Pinpoint the cell where the given text exists, returning its (X, Y) midpoint coordinate. 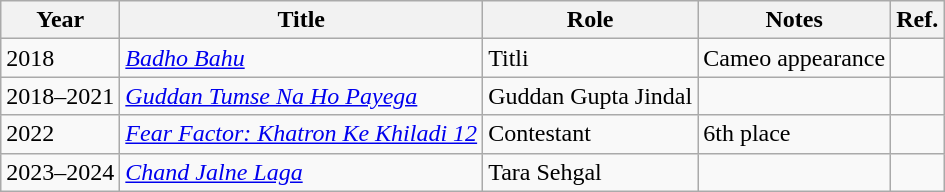
Fear Factor: Khatron Ke Khiladi 12 (302, 134)
6th place (794, 134)
Ref. (918, 20)
Chand Jalne Laga (302, 172)
Year (60, 20)
Guddan Gupta Jindal (590, 96)
2023–2024 (60, 172)
Guddan Tumse Na Ho Payega (302, 96)
Notes (794, 20)
Badho Bahu (302, 58)
2018 (60, 58)
Contestant (590, 134)
2022 (60, 134)
Cameo appearance (794, 58)
Tara Sehgal (590, 172)
Role (590, 20)
Title (302, 20)
Titli (590, 58)
2018–2021 (60, 96)
